Output the (x, y) coordinate of the center of the cell containing the given text.  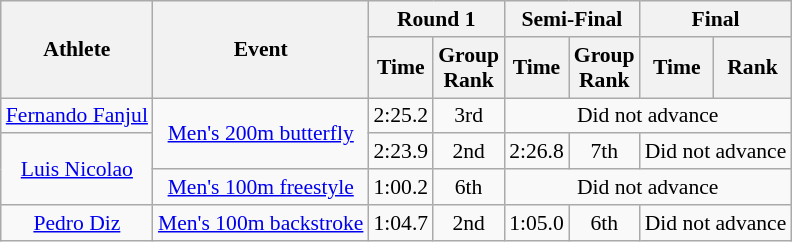
Men's 100m freestyle (260, 187)
Event (260, 50)
2:26.8 (536, 152)
1:00.2 (400, 187)
2:25.2 (400, 116)
1:04.7 (400, 223)
3rd (468, 116)
Athlete (77, 50)
7th (604, 152)
Final (716, 19)
Fernando Fanjul (77, 116)
Men's 100m backstroke (260, 223)
2:23.9 (400, 152)
Semi-Final (572, 19)
Pedro Diz (77, 223)
Rank (753, 68)
Luis Nicolao (77, 170)
1:05.0 (536, 223)
Men's 200m butterfly (260, 134)
Round 1 (436, 19)
